Provide the [X, Y] coordinate of the cell's center where the given text is located.  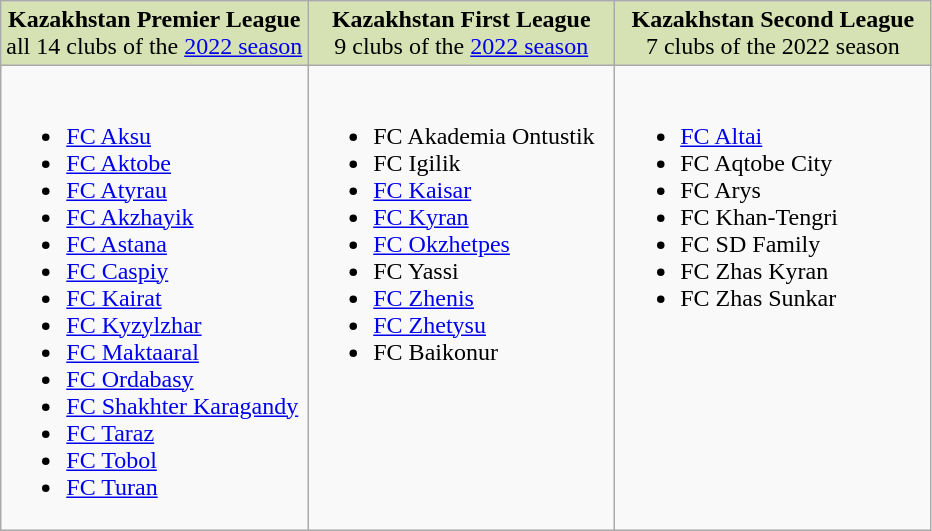
FC AltaiFC Aqtobe CityFC ArysFC Khan-TengriFC SD FamilyFC Zhas KyranFC Zhas Sunkar [773, 298]
Kazakhstan Premier Leagueall 14 clubs of the 2022 season [154, 34]
FC Akademia OntustikFC IgilikFC KaisarFC KyranFC OkzhetpesFC YassiFC ZhenisFC ZhetysuFC Baikonur [462, 298]
Kazakhstan First League9 clubs of the 2022 season [462, 34]
Kazakhstan Second League7 clubs of the 2022 season [773, 34]
FC AksuFC AktobeFC AtyrauFC AkzhayikFC AstanaFC CaspiyFC KairatFC KyzylzharFC MaktaaralFC OrdabasyFC Shakhter KaragandyFC TarazFC TobolFC Turan [154, 298]
